Find where the given text appears and provide that cell's center as (x, y) coordinate. 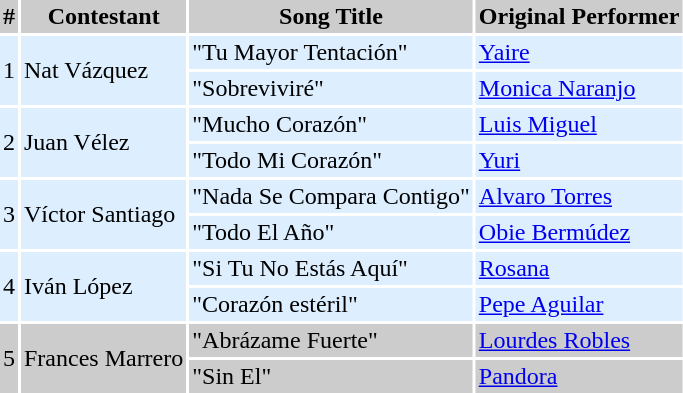
2 (9, 142)
Nat Vázquez (104, 70)
Contestant (104, 16)
Iván López (104, 286)
"Si Tu No Estás Aquí" (331, 268)
"Todo Mi Corazón" (331, 160)
"Sobreviviré" (331, 88)
"Abrázame Fuerte" (331, 340)
Obie Bermúdez (580, 232)
5 (9, 358)
"Tu Mayor Tentación" (331, 52)
Monica Naranjo (580, 88)
4 (9, 286)
Rosana (580, 268)
Lourdes Robles (580, 340)
Pepe Aguilar (580, 304)
"Mucho Corazón" (331, 124)
Juan Vélez (104, 142)
# (9, 16)
"Todo El Año" (331, 232)
Song Title (331, 16)
Alvaro Torres (580, 196)
"Sin El" (331, 376)
Luis Miguel (580, 124)
"Corazón estéril" (331, 304)
Víctor Santiago (104, 214)
Original Performer (580, 16)
1 (9, 70)
Pandora (580, 376)
Frances Marrero (104, 358)
Yaire (580, 52)
3 (9, 214)
"Nada Se Compara Contigo" (331, 196)
Yuri (580, 160)
